Locate the cell with the specified text and output its (X, Y) center coordinate. 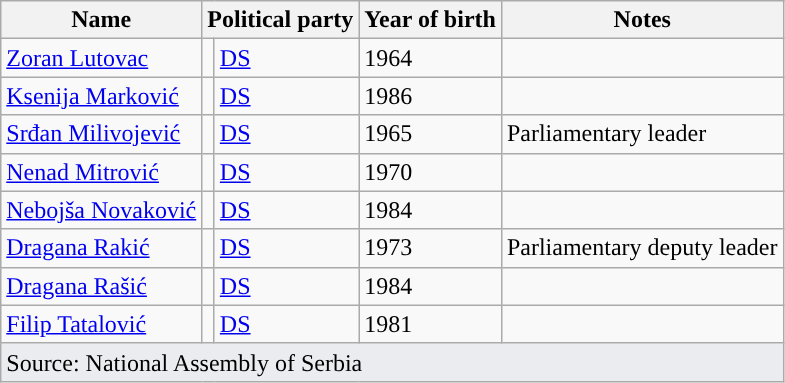
Dragana Rakić (102, 248)
1981 (430, 324)
Srđan Milivojević (102, 134)
1964 (430, 58)
Dragana Rašić (102, 286)
Nenad Mitrović (102, 172)
Parliamentary leader (642, 134)
Political party (280, 20)
Notes (642, 20)
1970 (430, 172)
Nebojša Novaković (102, 210)
Ksenija Marković (102, 96)
1986 (430, 96)
Source: National Assembly of Serbia (392, 362)
Filip Tatalović (102, 324)
Name (102, 20)
Zoran Lutovac (102, 58)
Parliamentary deputy leader (642, 248)
1965 (430, 134)
Year of birth (430, 20)
1973 (430, 248)
